Determine the (x, y) coordinate at the center of the cell enclosing the given text.  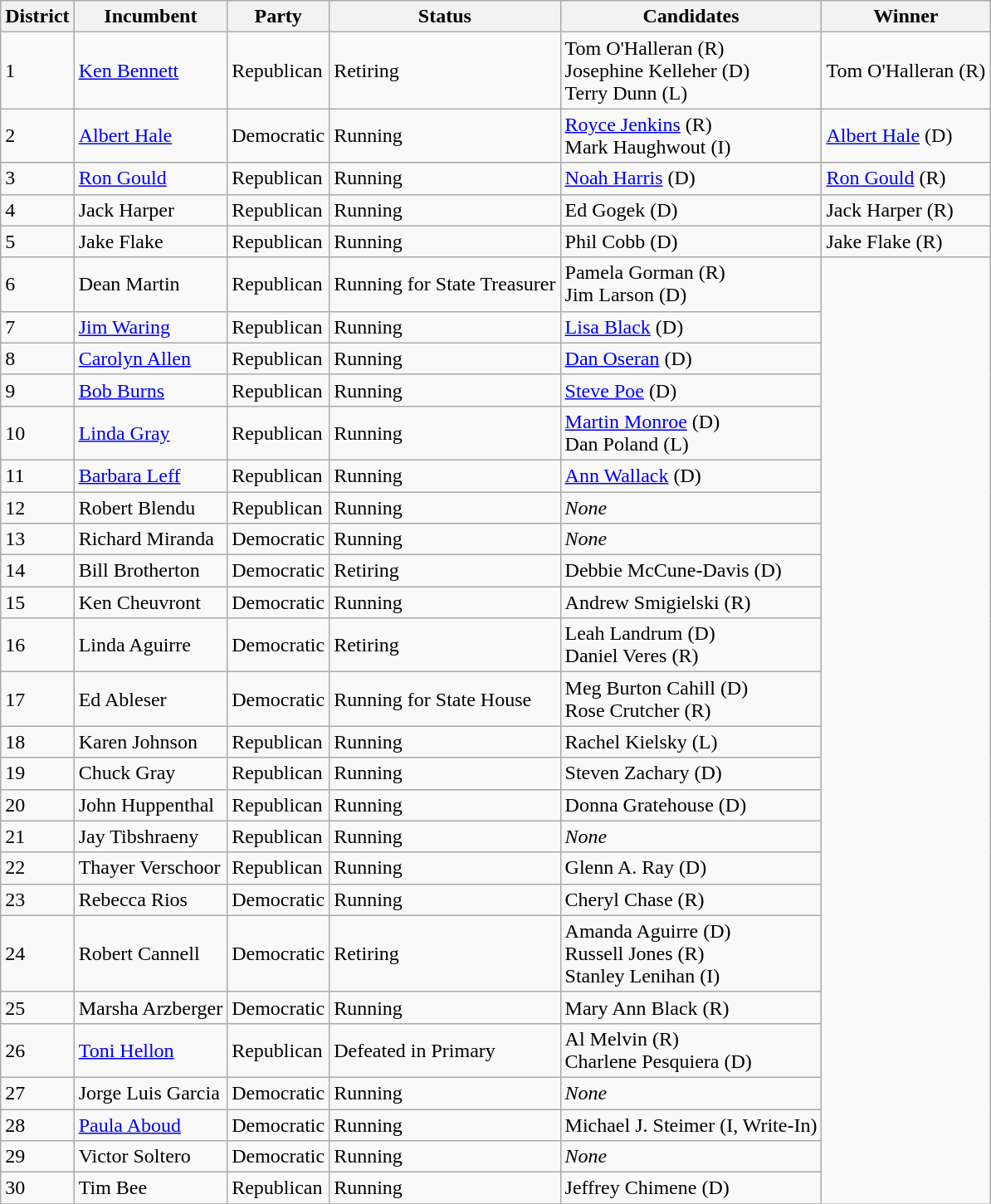
Dan Oseran (D) (691, 358)
26 (37, 1050)
Steven Zachary (D) (691, 773)
Richard Miranda (151, 539)
Ken Bennett (151, 71)
4 (37, 210)
24 (37, 953)
27 (37, 1093)
10 (37, 433)
Steve Poe (D) (691, 390)
25 (37, 1007)
15 (37, 602)
20 (37, 805)
Linda Aguirre (151, 646)
Barbara Leff (151, 475)
Tom O'Halleran (R) (906, 71)
Meg Burton Cahill (D) Rose Crutcher (R) (691, 699)
7 (37, 327)
Winner (906, 17)
Robert Cannell (151, 953)
Bob Burns (151, 390)
Ed Ableser (151, 699)
Cheryl Chase (R) (691, 899)
Defeated in Primary (445, 1050)
Albert Hale (151, 136)
Tim Bee (151, 1188)
Linda Gray (151, 433)
30 (37, 1188)
Al Melvin (R) Charlene Pesquiera (D) (691, 1050)
Carolyn Allen (151, 358)
Jack Harper (151, 210)
Ron Gould (R) (906, 178)
Ed Gogek (D) (691, 210)
Jake Flake (151, 241)
Albert Hale (D) (906, 136)
Jack Harper (R) (906, 210)
Jay Tibshraeny (151, 836)
Phil Cobb (D) (691, 241)
Leah Landrum (D) Daniel Veres (R) (691, 646)
13 (37, 539)
Marsha Arzberger (151, 1007)
Jim Waring (151, 327)
District (37, 17)
Tom O'Halleran (R) Josephine Kelleher (D) Terry Dunn (L) (691, 71)
Status (445, 17)
Jeffrey Chimene (D) (691, 1188)
Pamela Gorman (R) Jim Larson (D) (691, 284)
14 (37, 571)
Ann Wallack (D) (691, 475)
Bill Brotherton (151, 571)
23 (37, 899)
Candidates (691, 17)
19 (37, 773)
1 (37, 71)
Jake Flake (R) (906, 241)
11 (37, 475)
Thayer Verschoor (151, 868)
Michael J. Steimer (I, Write-In) (691, 1124)
Running for State Treasurer (445, 284)
Karen Johnson (151, 742)
Noah Harris (D) (691, 178)
Amanda Aguirre (D) Russell Jones (R) Stanley Lenihan (I) (691, 953)
Rachel Kielsky (L) (691, 742)
18 (37, 742)
Lisa Black (D) (691, 327)
8 (37, 358)
Royce Jenkins (R) Mark Haughwout (I) (691, 136)
Rebecca Rios (151, 899)
Running for State House (445, 699)
Party (279, 17)
Ken Cheuvront (151, 602)
17 (37, 699)
Chuck Gray (151, 773)
Glenn A. Ray (D) (691, 868)
Dean Martin (151, 284)
Martin Monroe (D) Dan Poland (L) (691, 433)
5 (37, 241)
9 (37, 390)
29 (37, 1157)
Incumbent (151, 17)
2 (37, 136)
Debbie McCune-Davis (D) (691, 571)
22 (37, 868)
Andrew Smigielski (R) (691, 602)
Mary Ann Black (R) (691, 1007)
16 (37, 646)
Victor Soltero (151, 1157)
3 (37, 178)
Robert Blendu (151, 507)
Paula Aboud (151, 1124)
Jorge Luis Garcia (151, 1093)
Toni Hellon (151, 1050)
Donna Gratehouse (D) (691, 805)
21 (37, 836)
12 (37, 507)
28 (37, 1124)
John Huppenthal (151, 805)
Ron Gould (151, 178)
6 (37, 284)
